Output the [X, Y] coordinate of the center of the cell containing the given text.  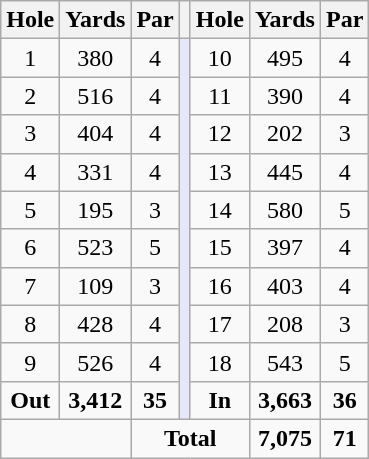
445 [284, 172]
380 [96, 58]
3,663 [284, 400]
Total [190, 438]
35 [155, 400]
428 [96, 324]
In [220, 400]
11 [220, 96]
2 [30, 96]
397 [284, 248]
1 [30, 58]
9 [30, 362]
16 [220, 286]
15 [220, 248]
6 [30, 248]
7 [30, 286]
8 [30, 324]
331 [96, 172]
14 [220, 210]
17 [220, 324]
71 [344, 438]
580 [284, 210]
404 [96, 134]
3,412 [96, 400]
Out [30, 400]
390 [284, 96]
543 [284, 362]
526 [96, 362]
109 [96, 286]
18 [220, 362]
403 [284, 286]
523 [96, 248]
202 [284, 134]
13 [220, 172]
516 [96, 96]
208 [284, 324]
36 [344, 400]
195 [96, 210]
10 [220, 58]
495 [284, 58]
12 [220, 134]
7,075 [284, 438]
